Return (x, y) of the center of cell containing provided text 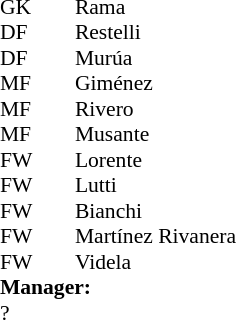
Manager: (118, 287)
Lorente (156, 160)
Murúa (156, 58)
Restelli (156, 33)
Videla (156, 262)
Musante (156, 135)
Giménez (156, 83)
Rivero (156, 109)
Martínez Rivanera (156, 237)
Bianchi (156, 211)
Lutti (156, 185)
